Provide the [x, y] coordinate of the cell's center where the given text is located.  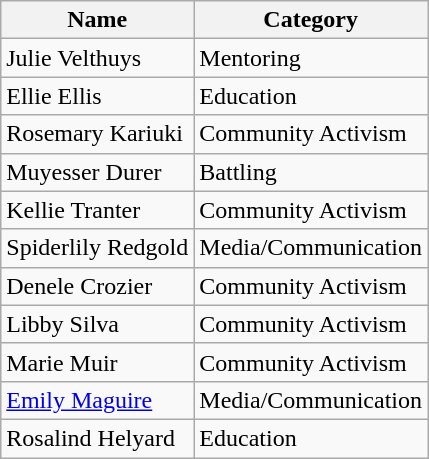
Emily Maguire [98, 400]
Denele Crozier [98, 286]
Spiderlily Redgold [98, 248]
Julie Velthuys [98, 58]
Rosemary Kariuki [98, 134]
Kellie Tranter [98, 210]
Battling [311, 172]
Rosalind Helyard [98, 438]
Ellie Ellis [98, 96]
Libby Silva [98, 324]
Mentoring [311, 58]
Muyesser Durer [98, 172]
Category [311, 20]
Name [98, 20]
Marie Muir [98, 362]
